Provide the (x, y) coordinate of the cell's center where the given text is located.  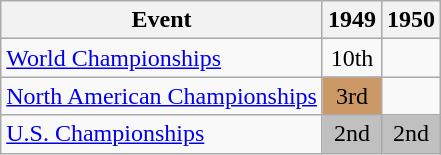
1949 (352, 20)
North American Championships (162, 96)
U.S. Championships (162, 134)
1950 (412, 20)
Event (162, 20)
World Championships (162, 58)
10th (352, 58)
3rd (352, 96)
